Return the [x, y] coordinate for the center point of the cell that contains the specified text.  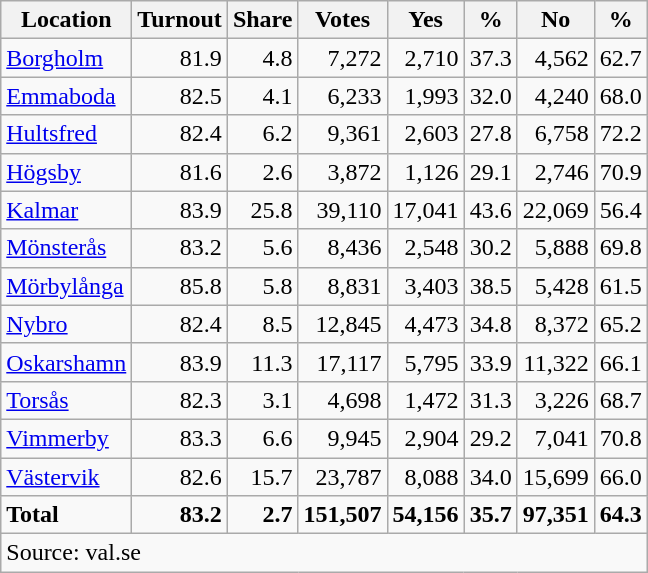
39,110 [342, 210]
64.3 [620, 515]
1,993 [426, 96]
82.3 [180, 400]
7,041 [556, 438]
2.6 [262, 172]
6.6 [262, 438]
3.1 [262, 400]
2,746 [556, 172]
37.3 [490, 58]
12,845 [342, 324]
No [556, 20]
65.2 [620, 324]
34.8 [490, 324]
27.8 [490, 134]
56.4 [620, 210]
23,787 [342, 477]
29.1 [490, 172]
Mönsterås [66, 248]
68.0 [620, 96]
15,699 [556, 477]
6,758 [556, 134]
Hultsfred [66, 134]
Torsås [66, 400]
Total [66, 515]
2,548 [426, 248]
68.7 [620, 400]
9,361 [342, 134]
35.7 [490, 515]
81.9 [180, 58]
4,473 [426, 324]
32.0 [490, 96]
33.9 [490, 362]
61.5 [620, 286]
43.6 [490, 210]
17,117 [342, 362]
4,240 [556, 96]
Location [66, 20]
Oskarshamn [66, 362]
69.8 [620, 248]
81.6 [180, 172]
62.7 [620, 58]
38.5 [490, 286]
1,472 [426, 400]
Västervik [66, 477]
25.8 [262, 210]
5.6 [262, 248]
17,041 [426, 210]
4.1 [262, 96]
15.7 [262, 477]
82.6 [180, 477]
8.5 [262, 324]
6,233 [342, 96]
2.7 [262, 515]
Kalmar [66, 210]
2,603 [426, 134]
5,428 [556, 286]
Yes [426, 20]
Nybro [66, 324]
82.5 [180, 96]
Share [262, 20]
5,888 [556, 248]
Borgholm [66, 58]
4.8 [262, 58]
66.1 [620, 362]
54,156 [426, 515]
Turnout [180, 20]
66.0 [620, 477]
2,904 [426, 438]
5,795 [426, 362]
Source: val.se [324, 553]
30.2 [490, 248]
7,272 [342, 58]
11.3 [262, 362]
70.9 [620, 172]
3,403 [426, 286]
8,372 [556, 324]
83.3 [180, 438]
3,226 [556, 400]
85.8 [180, 286]
8,436 [342, 248]
97,351 [556, 515]
6.2 [262, 134]
11,322 [556, 362]
4,562 [556, 58]
8,831 [342, 286]
Vimmerby [66, 438]
Emmaboda [66, 96]
29.2 [490, 438]
151,507 [342, 515]
72.2 [620, 134]
9,945 [342, 438]
34.0 [490, 477]
31.3 [490, 400]
5.8 [262, 286]
8,088 [426, 477]
3,872 [342, 172]
1,126 [426, 172]
Mörbylånga [66, 286]
22,069 [556, 210]
Högsby [66, 172]
4,698 [342, 400]
2,710 [426, 58]
70.8 [620, 438]
Votes [342, 20]
